Identify which cell holds the provided text, then report its [X, Y] central coordinate. 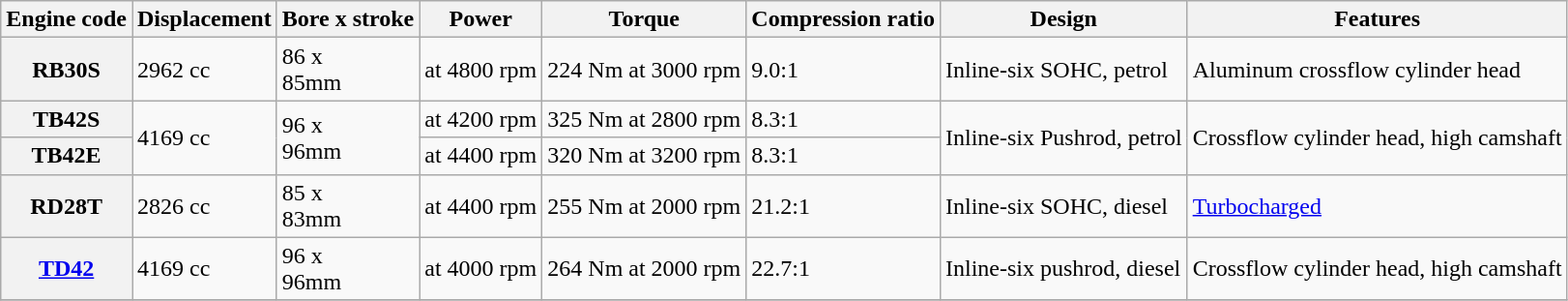
Engine code [67, 19]
TB42E [67, 156]
224 Nm at 3000 rpm [644, 70]
85 x83mm [348, 205]
RB30S [67, 70]
Inline-six pushrod, diesel [1063, 269]
at 4800 rpm [481, 70]
2962 cc [204, 70]
Torque [644, 19]
264 Nm at 2000 rpm [644, 269]
86 x85mm [348, 70]
2826 cc [204, 205]
at 4000 rpm [481, 269]
320 Nm at 3200 rpm [644, 156]
21.2:1 [843, 205]
22.7:1 [843, 269]
at 4200 rpm [481, 119]
TB42S [67, 119]
Power [481, 19]
Features [1377, 19]
Inline-six SOHC, petrol [1063, 70]
Compression ratio [843, 19]
TD42 [67, 269]
Bore x stroke [348, 19]
325 Nm at 2800 rpm [644, 119]
255 Nm at 2000 rpm [644, 205]
Turbocharged [1377, 205]
Aluminum crossflow cylinder head [1377, 70]
Inline-six SOHC, diesel [1063, 205]
RD28T [67, 205]
9.0:1 [843, 70]
Displacement [204, 19]
Design [1063, 19]
Inline-six Pushrod, petrol [1063, 137]
